Locate the cell with the specified text and output its (X, Y) center coordinate. 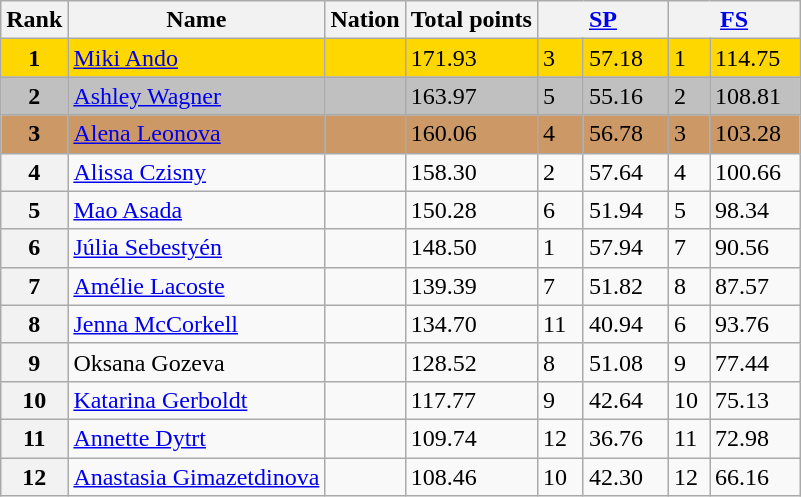
100.66 (755, 172)
109.74 (471, 438)
Ashley Wagner (196, 96)
150.28 (471, 210)
163.97 (471, 96)
Rank (34, 20)
51.94 (626, 210)
51.82 (626, 286)
SP (602, 20)
158.30 (471, 172)
36.76 (626, 438)
98.34 (755, 210)
Name (196, 20)
148.50 (471, 248)
171.93 (471, 58)
42.64 (626, 400)
90.56 (755, 248)
77.44 (755, 362)
57.18 (626, 58)
93.76 (755, 324)
Katarina Gerboldt (196, 400)
114.75 (755, 58)
103.28 (755, 134)
40.94 (626, 324)
87.57 (755, 286)
Nation (365, 20)
72.98 (755, 438)
117.77 (471, 400)
128.52 (471, 362)
Júlia Sebestyén (196, 248)
Mao Asada (196, 210)
42.30 (626, 477)
Jenna McCorkell (196, 324)
56.78 (626, 134)
134.70 (471, 324)
Amélie Lacoste (196, 286)
Anastasia Gimazetdinova (196, 477)
57.64 (626, 172)
108.46 (471, 477)
108.81 (755, 96)
Total points (471, 20)
Annette Dytrt (196, 438)
Alissa Czisny (196, 172)
57.94 (626, 248)
75.13 (755, 400)
FS (734, 20)
160.06 (471, 134)
Oksana Gozeva (196, 362)
55.16 (626, 96)
139.39 (471, 286)
51.08 (626, 362)
66.16 (755, 477)
Miki Ando (196, 58)
Alena Leonova (196, 134)
